Extract the (x, y) coordinate from the center of the cell holding the provided text.  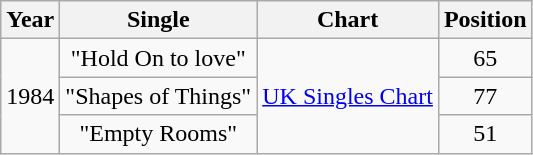
UK Singles Chart (348, 96)
Chart (348, 20)
Position (485, 20)
"Hold On to love" (158, 58)
1984 (30, 96)
65 (485, 58)
"Shapes of Things" (158, 96)
51 (485, 134)
Year (30, 20)
77 (485, 96)
"Empty Rooms" (158, 134)
Single (158, 20)
